Find where the given text appears and provide that cell's center as (x, y) coordinate. 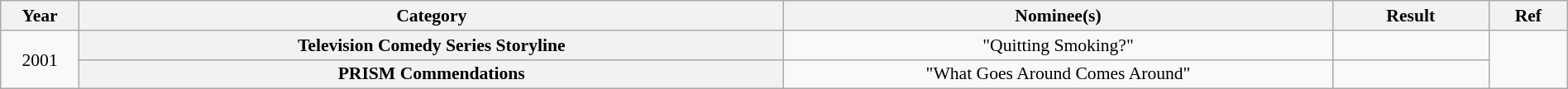
Result (1411, 16)
"Quitting Smoking?" (1059, 45)
2001 (40, 59)
"What Goes Around Comes Around" (1059, 74)
Ref (1528, 16)
Nominee(s) (1059, 16)
Television Comedy Series Storyline (432, 45)
PRISM Commendations (432, 74)
Category (432, 16)
Year (40, 16)
